Output the (x, y) coordinate of the center of the cell containing the given text.  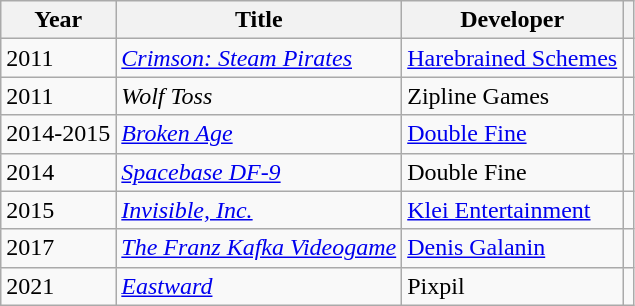
2021 (58, 286)
The Franz Kafka Videogame (259, 248)
Wolf Toss (259, 96)
Invisible, Inc. (259, 210)
Pixpil (512, 286)
Denis Galanin (512, 248)
Zipline Games (512, 96)
2015 (58, 210)
2014-2015 (58, 134)
Crimson: Steam Pirates (259, 58)
Harebrained Schemes (512, 58)
Developer (512, 20)
2017 (58, 248)
Klei Entertainment (512, 210)
Year (58, 20)
2014 (58, 172)
Title (259, 20)
Eastward (259, 286)
Spacebase DF-9 (259, 172)
Broken Age (259, 134)
